Search for the cell housing the specified text and yield its (x, y) center coordinate. 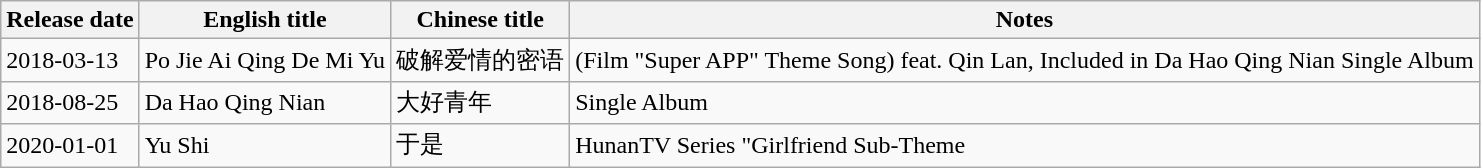
大好青年 (480, 102)
Notes (1024, 20)
HunanTV Series "Girlfriend Sub-Theme (1024, 146)
Da Hao Qing Nian (265, 102)
2020-01-01 (70, 146)
Chinese title (480, 20)
破解爱情的密语 (480, 60)
Yu Shi (265, 146)
(Film "Super APP" Theme Song) feat. Qin Lan, Included in Da Hao Qing Nian Single Album (1024, 60)
English title (265, 20)
Release date (70, 20)
2018-03-13 (70, 60)
Po Jie Ai Qing De Mi Yu (265, 60)
2018-08-25 (70, 102)
Single Album (1024, 102)
于是 (480, 146)
